From the cell containing the given text, extract its center point as (X, Y) coordinate. 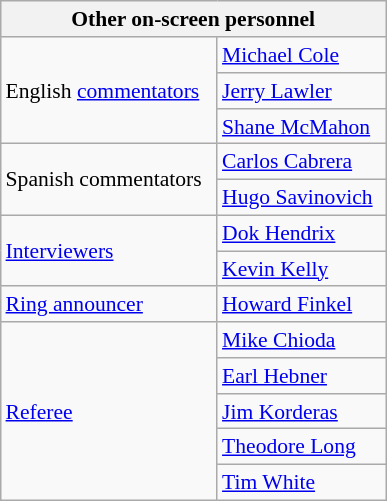
Shane McMahon (302, 126)
Carlos Cabrera (302, 162)
Other on-screen personnel (194, 19)
Spanish commentators (109, 180)
Hugo Savinovich (302, 197)
Tim White (302, 482)
Theodore Long (302, 447)
Howard Finkel (302, 304)
English commentators (109, 90)
Interviewers (109, 250)
Earl Hebner (302, 376)
Jerry Lawler (302, 91)
Kevin Kelly (302, 269)
Jim Korderas (302, 411)
Dok Hendrix (302, 233)
Mike Chioda (302, 340)
Michael Cole (302, 55)
Ring announcer (109, 304)
Referee (109, 411)
